Output the [X, Y] coordinate of the center of the cell containing the given text.  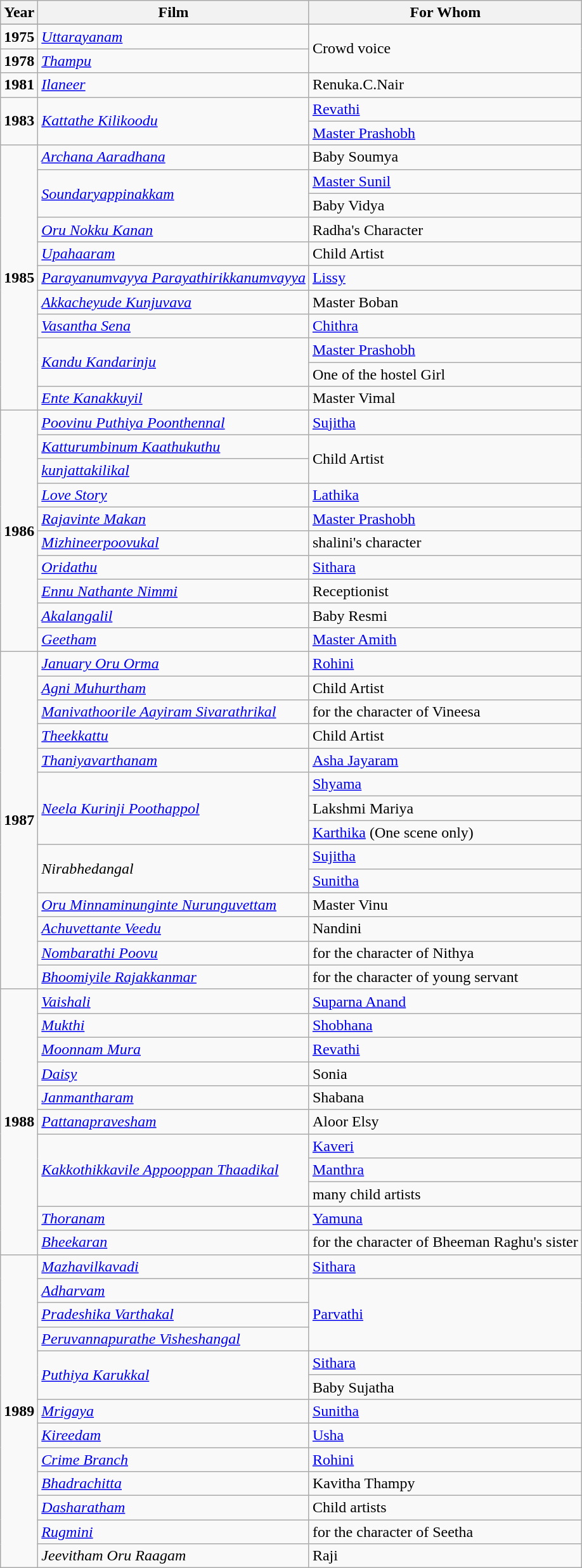
January Oru Orma [174, 663]
Akkacheyude Kunjuvava [174, 302]
Bhoomiyile Rajakkanmar [174, 977]
Rajavinte Makan [174, 519]
Kattathe Kilikoodu [174, 121]
Nombarathi Poovu [174, 953]
Year [19, 13]
One of the hostel Girl [445, 374]
Raji [445, 1556]
Lissy [445, 277]
Kireedam [174, 1435]
Receptionist [445, 591]
Master Vimal [445, 398]
Pattanapravesham [174, 1122]
Crime Branch [174, 1459]
Uttarayanam [174, 37]
Sonia [445, 1074]
Master Amith [445, 639]
Usha [445, 1435]
for the character of Seetha [445, 1532]
Achuvettante Veedu [174, 929]
Rugmini [174, 1532]
shalini's character [445, 543]
for the character of young servant [445, 977]
Vasantha Sena [174, 326]
Chithra [445, 326]
Adharvam [174, 1291]
Master Sunil [445, 181]
Poovinu Puthiya Poonthennal [174, 423]
Radha's Character [445, 229]
Daisy [174, 1074]
Oru Nokku Kanan [174, 229]
Dasharatham [174, 1508]
Oru Minnaminunginte Nurunguvettam [174, 905]
Suparna Anand [445, 1001]
Janmantharam [174, 1098]
Katturumbinum Kaathukuthu [174, 447]
1988 [19, 1121]
Asha Jayaram [445, 760]
Kandu Kandarinju [174, 362]
Master Boban [445, 302]
Baby Soumya [445, 157]
kunjattakilikal [174, 471]
Soundaryappinakkam [174, 193]
Archana Aaradhana [174, 157]
Vaishali [174, 1001]
Neela Kurinji Poothappol [174, 808]
Master Vinu [445, 905]
for the character of Nithya [445, 953]
Akalangalil [174, 615]
1981 [19, 85]
Lathika [445, 495]
Baby Sujatha [445, 1387]
Bhadrachitta [174, 1484]
Peruvannapurathe Visheshangal [174, 1339]
Geetham [174, 639]
Mukthi [174, 1025]
Kavitha Thampy [445, 1484]
Kaveri [445, 1146]
for the character of Bheeman Raghu's sister [445, 1242]
1985 [19, 277]
Moonnam Mura [174, 1049]
Jeevitham Oru Raagam [174, 1556]
Film [174, 13]
Theekkattu [174, 736]
Child artists [445, 1508]
Bheekaran [174, 1242]
Thaniyavarthanam [174, 760]
Thampu [174, 61]
many child artists [445, 1194]
Yamuna [445, 1218]
for the character of Vineesa [445, 712]
1989 [19, 1412]
Kakkothikkavile Appooppan Thaadikal [174, 1170]
Crowd voice [445, 49]
Baby Vidya [445, 205]
Parayanumvayya Parayathirikkanumvayya [174, 277]
Agni Muhurtham [174, 687]
Lakshmi Mariya [445, 808]
For Whom [445, 13]
1983 [19, 121]
Upahaaram [174, 253]
Pradeshika Varthakal [174, 1315]
Nirabhedangal [174, 869]
1986 [19, 531]
Shabana [445, 1098]
1978 [19, 61]
Puthiya Karukkal [174, 1375]
Ente Kanakkuyil [174, 398]
Mrigaya [174, 1411]
Mazhavilkavadi [174, 1266]
Nandini [445, 929]
Aloor Elsy [445, 1122]
1975 [19, 37]
Baby Resmi [445, 615]
Karthika (One scene only) [445, 832]
Ennu Nathante Nimmi [174, 591]
Parvathi [445, 1315]
Renuka.C.Nair [445, 85]
Love Story [174, 495]
Manivathoorile Aayiram Sivarathrikal [174, 712]
Shyama [445, 784]
Thoranam [174, 1218]
Mizhineerpoovukal [174, 543]
Ilaneer [174, 85]
Oridathu [174, 567]
Shobhana [445, 1025]
1987 [19, 820]
Manthra [445, 1170]
